Return the (X, Y) coordinate for the center point of the cell that contains the specified text.  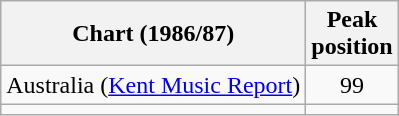
99 (352, 85)
Peakposition (352, 34)
Australia (Kent Music Report) (154, 85)
Chart (1986/87) (154, 34)
